Return the [X, Y] coordinate for the center point of the cell that contains the specified text.  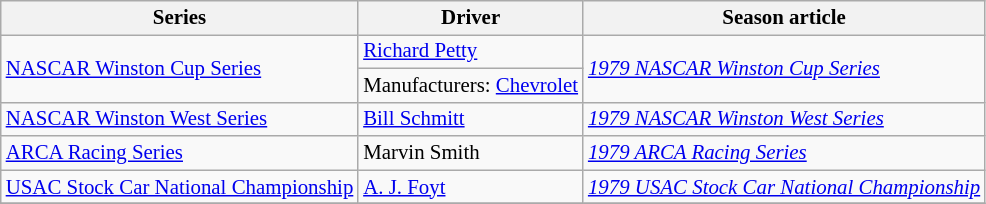
1979 USAC Stock Car National Championship [784, 187]
Richard Petty [470, 51]
Driver [470, 18]
NASCAR Winston West Series [180, 119]
Manufacturers: Chevrolet [470, 85]
USAC Stock Car National Championship [180, 187]
Series [180, 18]
Marvin Smith [470, 153]
A. J. Foyt [470, 187]
1979 NASCAR Winston Cup Series [784, 68]
ARCA Racing Series [180, 153]
Season article [784, 18]
1979 ARCA Racing Series [784, 153]
Bill Schmitt [470, 119]
1979 NASCAR Winston West Series [784, 119]
NASCAR Winston Cup Series [180, 68]
